Return [X, Y] of the center of cell containing provided text 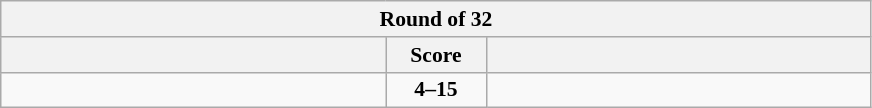
Round of 32 [436, 19]
Score [436, 55]
4–15 [436, 90]
